Provide the (x, y) coordinate of the cell's center where the given text is located.  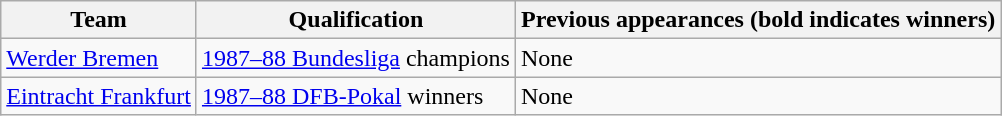
Previous appearances (bold indicates winners) (758, 20)
Werder Bremen (99, 58)
Team (99, 20)
Qualification (356, 20)
Eintracht Frankfurt (99, 96)
1987–88 Bundesliga champions (356, 58)
1987–88 DFB-Pokal winners (356, 96)
